Scan for the cell matching the given text and deliver its [x, y] coordinate at center. 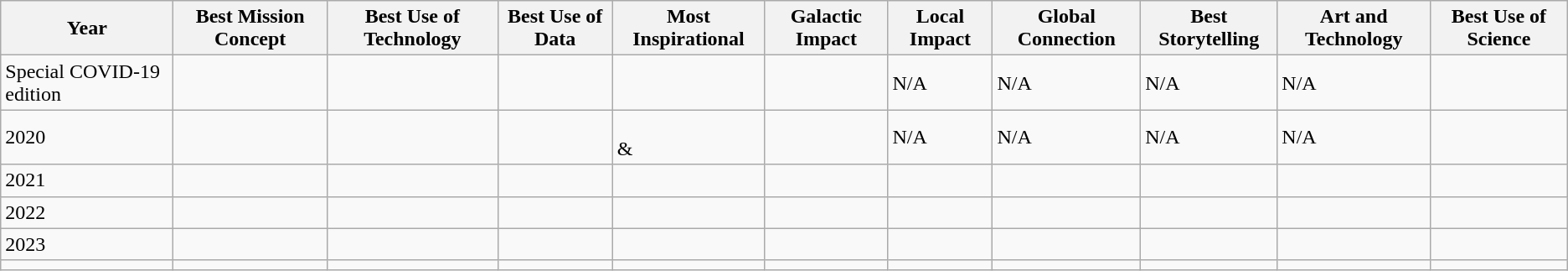
Local Impact [940, 29]
Best Use of Science [1499, 29]
Year [87, 29]
Special COVID-19 edition [87, 82]
Global Connection [1067, 29]
Best Use of Data [554, 29]
Most Inspirational [689, 29]
2023 [87, 244]
2021 [87, 180]
2020 [87, 138]
Best Use of Technology [412, 29]
Best Mission Concept [250, 29]
Best Storytelling [1210, 29]
Art and Technology [1354, 29]
2022 [87, 212]
Galactic Impact [826, 29]
& [689, 138]
